Identify which cell holds the provided text, then report its (X, Y) central coordinate. 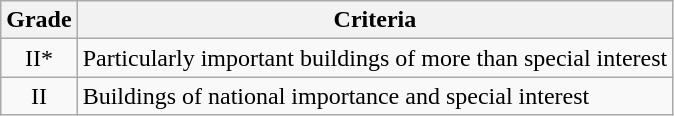
Buildings of national importance and special interest (375, 96)
II (39, 96)
Particularly important buildings of more than special interest (375, 58)
Criteria (375, 20)
Grade (39, 20)
II* (39, 58)
